Pinpoint the cell where the given text exists, returning its (X, Y) midpoint coordinate. 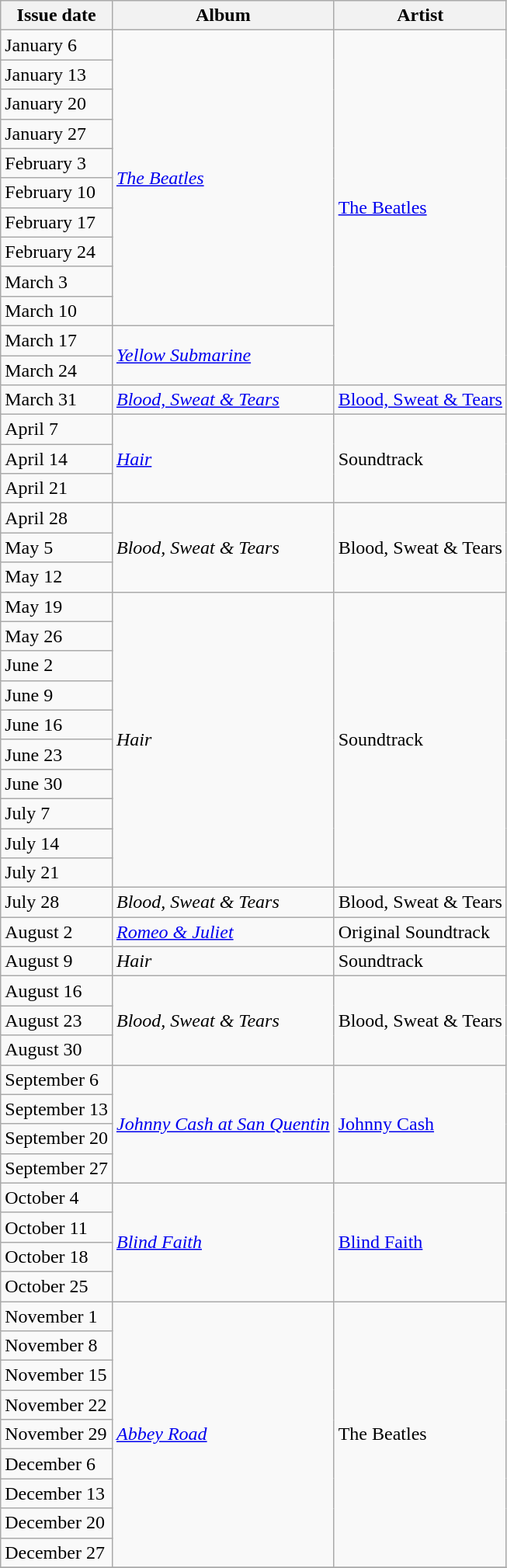
Abbey Road (223, 1435)
September 20 (57, 1139)
Johnny Cash (420, 1124)
May 5 (57, 548)
November 1 (57, 1316)
March 24 (57, 370)
December 13 (57, 1493)
July 21 (57, 873)
December 6 (57, 1464)
January 6 (57, 45)
November 22 (57, 1405)
February 10 (57, 193)
March 3 (57, 281)
June 2 (57, 666)
March 31 (57, 400)
November 29 (57, 1434)
April 21 (57, 488)
Issue date (57, 16)
September 27 (57, 1168)
February 24 (57, 252)
Original Soundtrack (420, 932)
September 13 (57, 1109)
August 9 (57, 961)
October 18 (57, 1257)
July 28 (57, 902)
July 14 (57, 843)
November 15 (57, 1375)
April 14 (57, 459)
June 16 (57, 725)
February 3 (57, 163)
August 30 (57, 1050)
April 28 (57, 518)
January 27 (57, 134)
Yellow Submarine (223, 355)
March 10 (57, 311)
October 11 (57, 1227)
July 7 (57, 813)
October 25 (57, 1286)
June 23 (57, 754)
August 2 (57, 932)
Album (223, 16)
September 6 (57, 1080)
November 8 (57, 1346)
August 16 (57, 991)
August 23 (57, 1020)
Johnny Cash at San Quentin (223, 1124)
February 17 (57, 222)
December 27 (57, 1552)
May 12 (57, 577)
April 7 (57, 429)
Romeo & Juliet (223, 932)
May 19 (57, 607)
Artist (420, 16)
January 13 (57, 75)
March 17 (57, 340)
October 4 (57, 1198)
June 30 (57, 784)
December 20 (57, 1523)
June 9 (57, 695)
May 26 (57, 636)
January 20 (57, 104)
